Return the (X, Y) coordinate for the center point of the cell that contains the specified text.  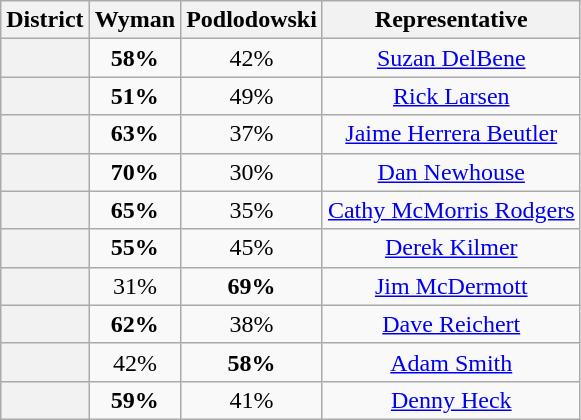
Representative (451, 20)
Derek Kilmer (451, 248)
55% (135, 248)
70% (135, 172)
Cathy McMorris Rodgers (451, 210)
Adam Smith (451, 362)
63% (135, 134)
35% (252, 210)
59% (135, 400)
51% (135, 96)
62% (135, 324)
49% (252, 96)
District (45, 20)
41% (252, 400)
Rick Larsen (451, 96)
30% (252, 172)
Wyman (135, 20)
65% (135, 210)
Denny Heck (451, 400)
38% (252, 324)
Podlodowski (252, 20)
Dan Newhouse (451, 172)
Jaime Herrera Beutler (451, 134)
31% (135, 286)
Suzan DelBene (451, 58)
Dave Reichert (451, 324)
69% (252, 286)
37% (252, 134)
Jim McDermott (451, 286)
45% (252, 248)
